Search for the cell housing the specified text and yield its (x, y) center coordinate. 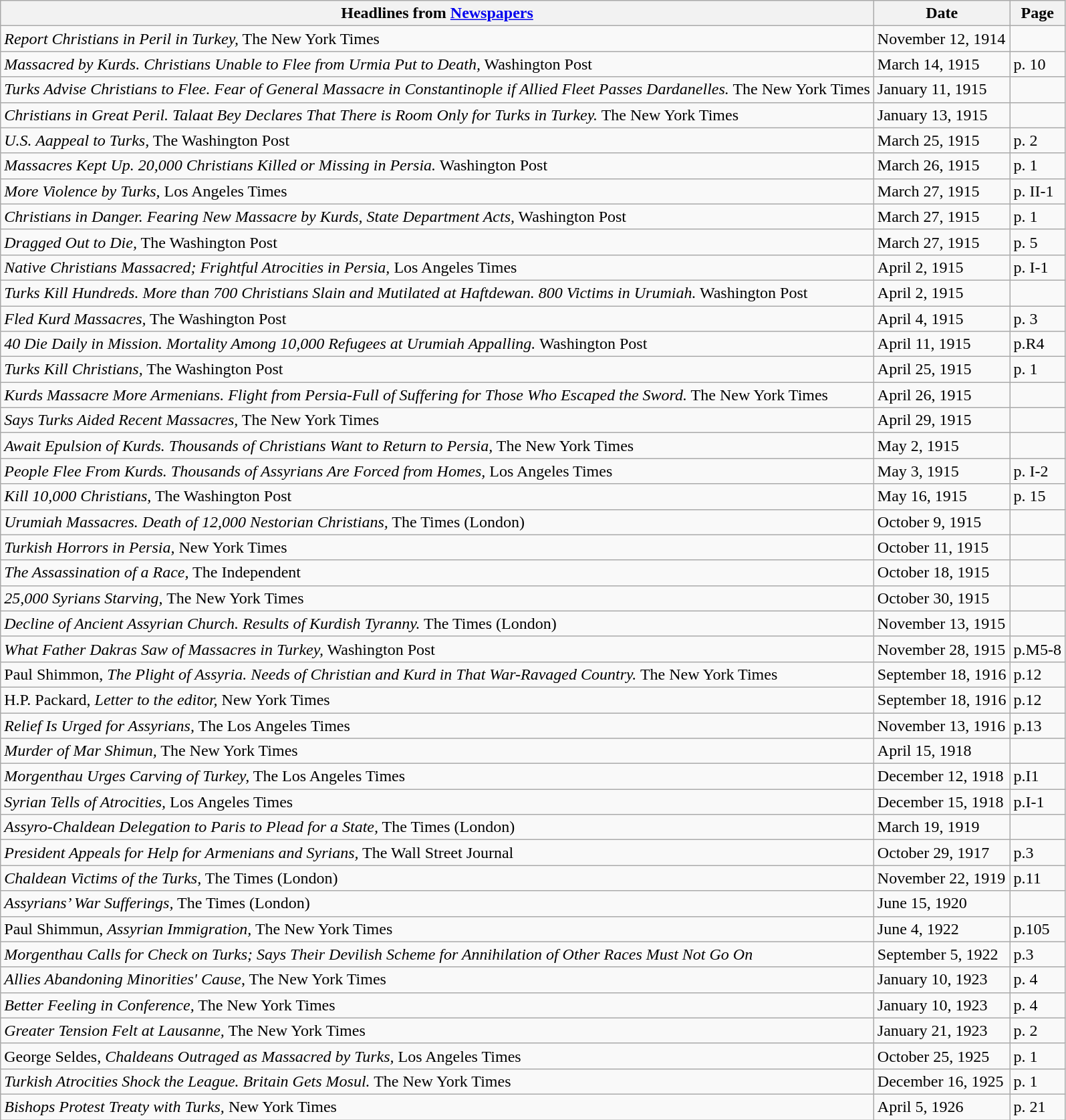
Headlines from Newspapers (437, 13)
Allies Abandoning Minorities' Cause, The New York Times (437, 980)
Paul Shimmon, The Plight of Assyria. Needs of Christian and Kurd in That War-Ravaged Country. The New York Times (437, 674)
H.P. Packard, Letter to the editor, New York Times (437, 700)
Decline of Ancient Assyrian Church. Results of Kurdish Tyranny. The Times (London) (437, 623)
p. I-2 (1037, 471)
March 19, 1919 (942, 827)
Christians in Great Peril. Talaat Bey Declares That There is Room Only for Turks in Turkey. The New York Times (437, 115)
p.11 (1037, 878)
June 4, 1922 (942, 929)
p. II-1 (1037, 191)
April 5, 1926 (942, 1107)
October 30, 1915 (942, 598)
Native Christians Massacred; Frightful Atrocities in Persia, Los Angeles Times (437, 267)
More Violence by Turks, Los Angeles Times (437, 191)
p. I-1 (1037, 267)
People Flee From Kurds. Thousands of Assyrians Are Forced from Homes, Los Angeles Times (437, 471)
Syrian Tells of Atrocities, Los Angeles Times (437, 802)
November 12, 1914 (942, 39)
Relief Is Urged for Assyrians, The Los Angeles Times (437, 725)
Chaldean Victims of the Turks, The Times (London) (437, 878)
The Assassination of a Race, The Independent (437, 573)
Assyrians’ War Sufferings, The Times (London) (437, 903)
January 21, 1923 (942, 1030)
April 26, 1915 (942, 395)
April 15, 1918 (942, 751)
p.105 (1037, 929)
Better Feeling in Conference, The New York Times (437, 1005)
Kurds Massacre More Armenians. Flight from Persia-Full of Suffering for Those Who Escaped the Sword. The New York Times (437, 395)
p. 3 (1037, 319)
p.I1 (1037, 777)
January 11, 1915 (942, 90)
October 25, 1925 (942, 1056)
George Seldes, Chaldeans Outraged as Massacred by Turks, Los Angeles Times (437, 1056)
Assyro-Chaldean Delegation to Paris to Plead for a State, The Times (London) (437, 827)
p. 15 (1037, 497)
p.R4 (1037, 344)
Massacred by Kurds. Christians Unable to Flee from Urmia Put to Death, Washington Post (437, 64)
Paul Shimmun, Assyrian Immigration, The New York Times (437, 929)
Bishops Protest Treaty with Turks, New York Times (437, 1107)
p. 5 (1037, 242)
Urumiah Massacres. Death of 12,000 Nestorian Christians, The Times (London) (437, 522)
Greater Tension Felt at Lausanne, The New York Times (437, 1030)
Turkish Atrocities Shock the League. Britain Gets Mosul. The New York Times (437, 1081)
Turks Advise Christians to Flee. Fear of General Massacre in Constantinople if Allied Fleet Passes Dardanelles. The New York Times (437, 90)
Fled Kurd Massacres, The Washington Post (437, 319)
September 5, 1922 (942, 954)
November 28, 1915 (942, 649)
Kill 10,000 Christians, The Washington Post (437, 497)
p.I-1 (1037, 802)
November 13, 1916 (942, 725)
p. 21 (1037, 1107)
January 13, 1915 (942, 115)
p.13 (1037, 725)
November 13, 1915 (942, 623)
April 4, 1915 (942, 319)
40 Die Daily in Mission. Mortality Among 10,000 Refugees at Urumiah Appalling. Washington Post (437, 344)
Await Epulsion of Kurds. Thousands of Christians Want to Return to Persia, The New York Times (437, 446)
October 18, 1915 (942, 573)
Report Christians in Peril in Turkey, The New York Times (437, 39)
April 11, 1915 (942, 344)
Turks Kill Hundreds. More than 700 Christians Slain and Mutilated at Haftdewan. 800 Victims in Urumiah. Washington Post (437, 293)
April 29, 1915 (942, 420)
April 25, 1915 (942, 370)
Massacres Kept Up. 20,000 Christians Killed or Missing in Persia. Washington Post (437, 166)
p. 10 (1037, 64)
October 29, 1917 (942, 853)
Turkish Horrors in Persia, New York Times (437, 547)
December 12, 1918 (942, 777)
November 22, 1919 (942, 878)
May 2, 1915 (942, 446)
Morgenthau Urges Carving of Turkey, The Los Angeles Times (437, 777)
March 25, 1915 (942, 140)
Page (1037, 13)
December 15, 1918 (942, 802)
25,000 Syrians Starving, The New York Times (437, 598)
May 16, 1915 (942, 497)
June 15, 1920 (942, 903)
U.S. Aappeal to Turks, The Washington Post (437, 140)
What Father Dakras Saw of Massacres in Turkey, Washington Post (437, 649)
March 14, 1915 (942, 64)
March 26, 1915 (942, 166)
Murder of Mar Shimun, The New York Times (437, 751)
October 11, 1915 (942, 547)
December 16, 1925 (942, 1081)
Date (942, 13)
Turks Kill Christians, The Washington Post (437, 370)
October 9, 1915 (942, 522)
Christians in Danger. Fearing New Massacre by Kurds, State Department Acts, Washington Post (437, 217)
Says Turks Aided Recent Massacres, The New York Times (437, 420)
May 3, 1915 (942, 471)
President Appeals for Help for Armenians and Syrians, The Wall Street Journal (437, 853)
Morgenthau Calls for Check on Turks; Says Their Devilish Scheme for Annihilation of Other Races Must Not Go On (437, 954)
p.M5-8 (1037, 649)
Dragged Out to Die, The Washington Post (437, 242)
